Find where the given text appears and provide that cell's center as (x, y) coordinate. 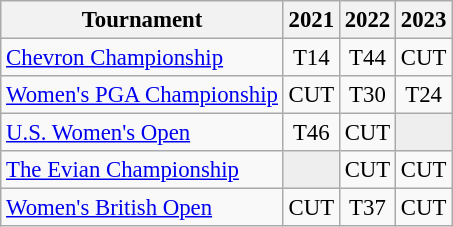
2021 (311, 20)
The Evian Championship (142, 170)
T46 (311, 133)
T14 (311, 58)
2022 (367, 20)
T30 (367, 95)
T24 (424, 95)
Tournament (142, 20)
Chevron Championship (142, 58)
U.S. Women's Open (142, 133)
T37 (367, 208)
T44 (367, 58)
2023 (424, 20)
Women's PGA Championship (142, 95)
Women's British Open (142, 208)
